Locate the cell with the specified text and output its [X, Y] center coordinate. 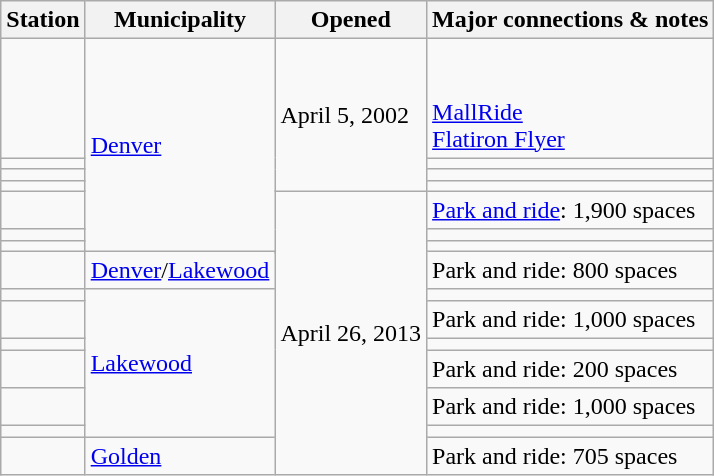
Station [43, 20]
Denver [180, 145]
Opened [351, 20]
Denver/Lakewood [180, 270]
Lakewood [180, 362]
Major connections & notes [570, 20]
Park and ride: 705 spaces [570, 456]
Municipality [180, 20]
MallRide Flatiron Flyer [570, 98]
April 5, 2002 [351, 115]
Golden [180, 456]
Park and ride: 1,900 spaces [570, 210]
April 26, 2013 [351, 333]
Park and ride: 800 spaces [570, 270]
Park and ride: 200 spaces [570, 369]
